Output the [X, Y] coordinate of the center of the cell containing the given text.  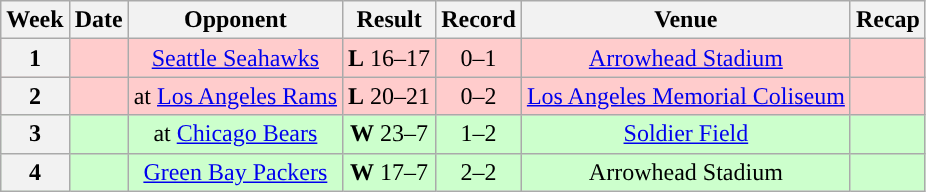
Result [390, 20]
Venue [686, 20]
4 [35, 172]
at Los Angeles Rams [235, 96]
1 [35, 58]
Green Bay Packers [235, 172]
2 [35, 96]
0–2 [479, 96]
L 16–17 [390, 58]
Seattle Seahawks [235, 58]
0–1 [479, 58]
Date [98, 20]
1–2 [479, 134]
Week [35, 20]
at Chicago Bears [235, 134]
W 23–7 [390, 134]
3 [35, 134]
W 17–7 [390, 172]
L 20–21 [390, 96]
2–2 [479, 172]
Opponent [235, 20]
Recap [888, 20]
Soldier Field [686, 134]
Los Angeles Memorial Coliseum [686, 96]
Record [479, 20]
